Provide the [X, Y] coordinate of the cell's center where the given text is located.  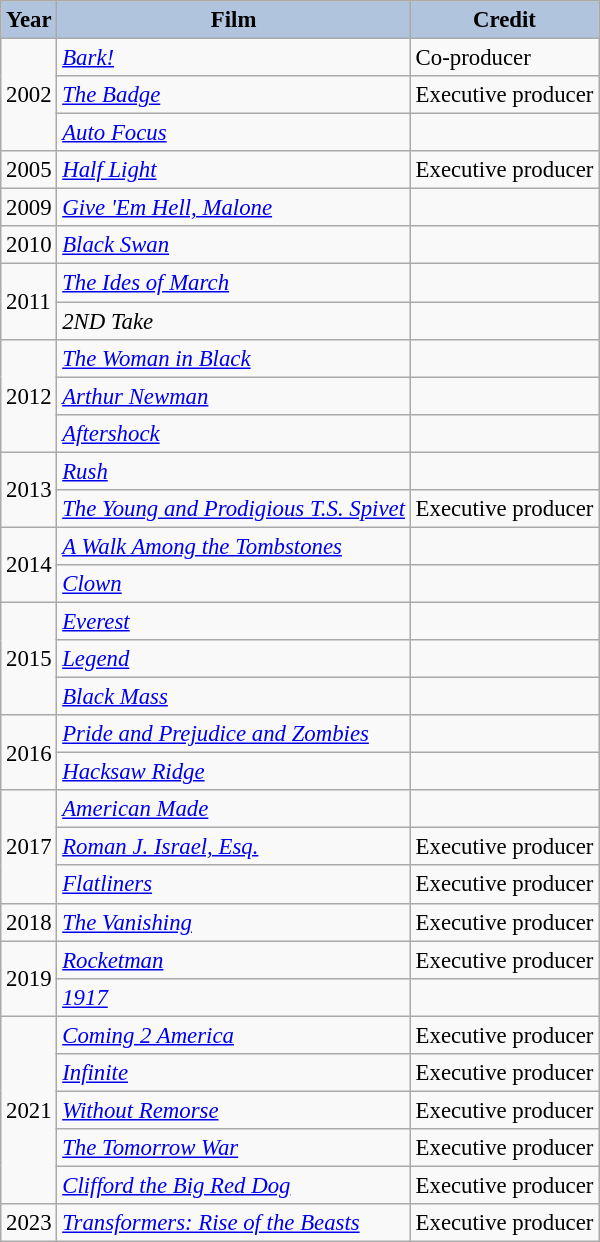
Black Mass [234, 697]
2009 [29, 208]
Half Light [234, 170]
2005 [29, 170]
American Made [234, 809]
2002 [29, 96]
Roman J. Israel, Esq. [234, 847]
2017 [29, 846]
Arthur Newman [234, 396]
2015 [29, 658]
2011 [29, 302]
2018 [29, 922]
Clifford the Big Red Dog [234, 1185]
Credit [504, 20]
The Tomorrow War [234, 1148]
Infinite [234, 1073]
Co-producer [504, 58]
2014 [29, 564]
2016 [29, 752]
Transformers: Rise of the Beasts [234, 1223]
Flatliners [234, 885]
2ND Take [234, 321]
2019 [29, 978]
The Young and Prodigious T.S. Spivet [234, 509]
Pride and Prejudice and Zombies [234, 734]
Year [29, 20]
Rush [234, 471]
Hacksaw Ridge [234, 772]
Black Swan [234, 245]
2012 [29, 396]
Everest [234, 621]
Auto Focus [234, 133]
2010 [29, 245]
Give 'Em Hell, Malone [234, 208]
The Vanishing [234, 922]
2023 [29, 1223]
2013 [29, 490]
Coming 2 America [234, 1035]
Film [234, 20]
Without Remorse [234, 1110]
2021 [29, 1110]
A Walk Among the Tombstones [234, 546]
The Ides of March [234, 283]
1917 [234, 997]
The Badge [234, 95]
Aftershock [234, 433]
Rocketman [234, 960]
Bark! [234, 58]
Clown [234, 584]
Legend [234, 659]
The Woman in Black [234, 358]
